Provide the (x, y) coordinate of the cell's center where the given text is located.  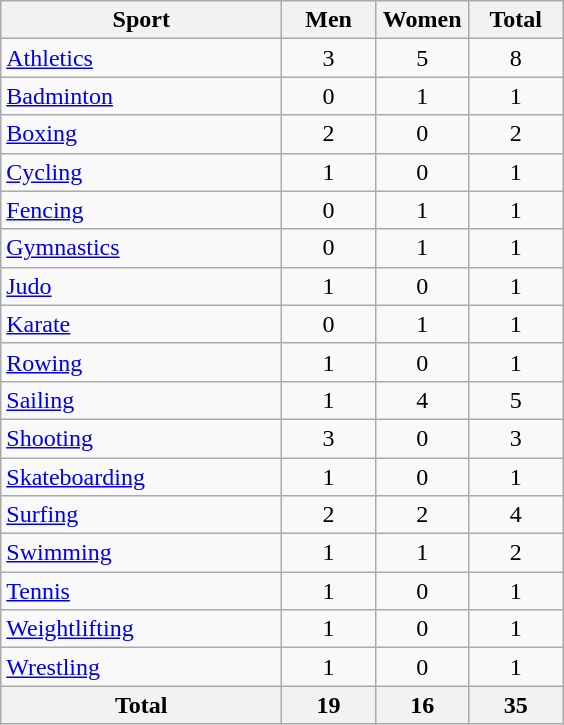
Athletics (142, 58)
16 (422, 705)
Weightlifting (142, 629)
Rowing (142, 362)
Boxing (142, 134)
35 (516, 705)
Shooting (142, 438)
Karate (142, 324)
Cycling (142, 172)
Fencing (142, 210)
Tennis (142, 591)
Swimming (142, 553)
Badminton (142, 96)
Skateboarding (142, 477)
Women (422, 20)
Sailing (142, 400)
Surfing (142, 515)
Judo (142, 286)
Sport (142, 20)
Gymnastics (142, 248)
Men (329, 20)
8 (516, 58)
Wrestling (142, 667)
19 (329, 705)
